Output the [x, y] coordinate of the center of the cell containing the given text.  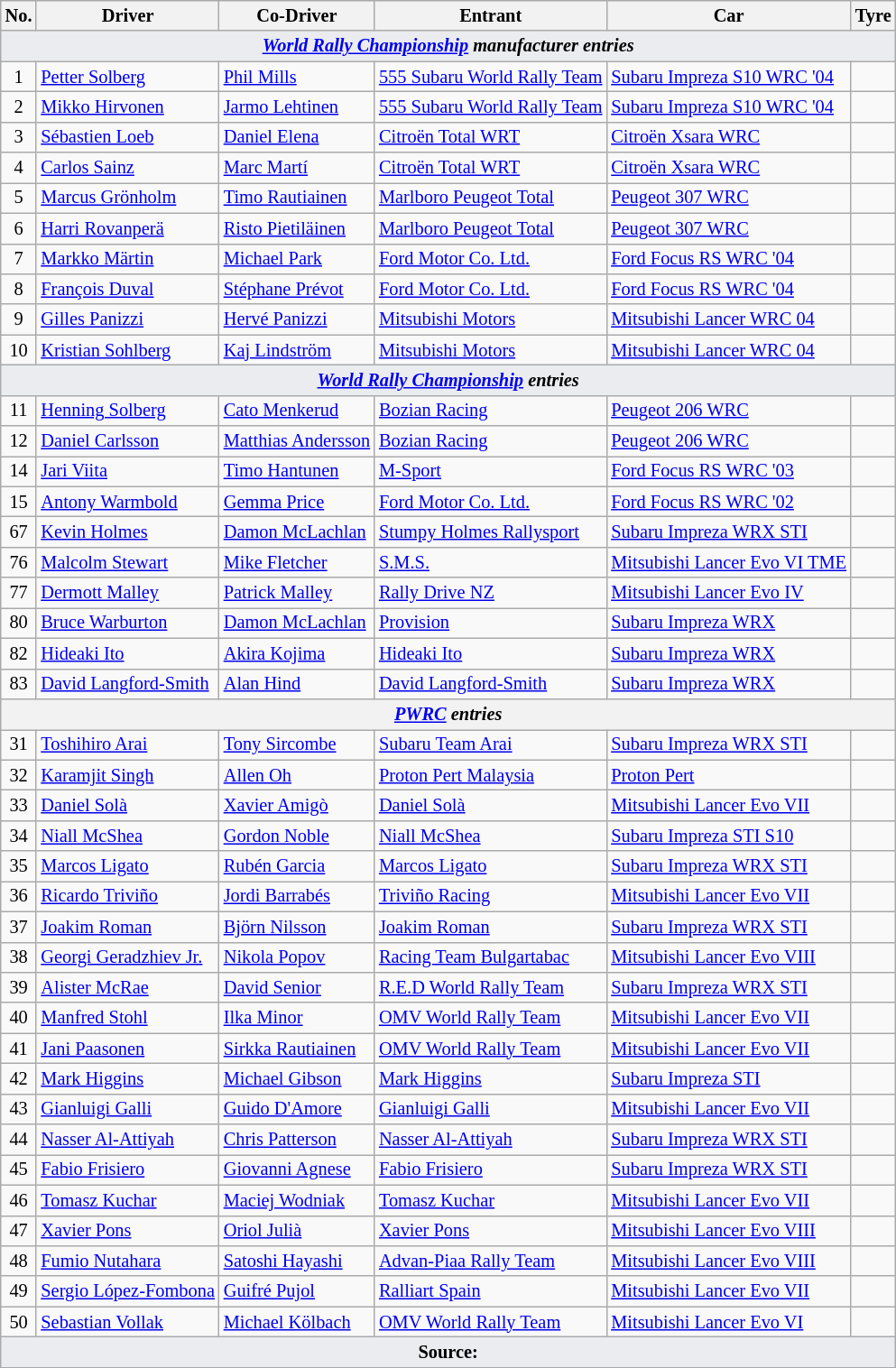
Hervé Panizzi [297, 319]
Gilles Panizzi [127, 319]
48 [19, 1261]
82 [19, 653]
Stéphane Prévot [297, 289]
Ricardo Triviño [127, 896]
15 [19, 502]
Mike Fletcher [297, 562]
Kristian Sohlberg [127, 350]
2 [19, 106]
Henning Solberg [127, 411]
33 [19, 805]
Carlos Sainz [127, 168]
Advan-Piaa Rally Team [491, 1261]
Kevin Holmes [127, 531]
31 [19, 744]
Antony Warmbold [127, 502]
Ralliart Spain [491, 1291]
Mitsubishi Lancer Evo IV [729, 593]
Allen Oh [297, 775]
Source: [448, 1352]
Subaru Team Arai [491, 744]
Marc Martí [297, 168]
Matthias Andersson [297, 441]
80 [19, 623]
83 [19, 684]
7 [19, 259]
40 [19, 1018]
45 [19, 1169]
12 [19, 441]
Timo Rautiainen [297, 198]
R.E.D World Rally Team [491, 987]
Dermott Malley [127, 593]
Car [729, 15]
PWRC entries [448, 714]
Ford Focus RS WRC '02 [729, 502]
Alister McRae [127, 987]
Chris Patterson [297, 1140]
Guifré Pujol [297, 1291]
44 [19, 1140]
37 [19, 927]
David Senior [297, 987]
Michael Kölbach [297, 1322]
Alan Hind [297, 684]
6 [19, 228]
43 [19, 1109]
Tyre [873, 15]
9 [19, 319]
Oriol Julià [297, 1231]
35 [19, 866]
Sébastien Loeb [127, 137]
Gemma Price [297, 502]
Stumpy Holmes Rallysport [491, 531]
47 [19, 1231]
Patrick Malley [297, 593]
Proton Pert [729, 775]
Fumio Nutahara [127, 1261]
Xavier Amigò [297, 805]
Marcus Grönholm [127, 198]
Driver [127, 15]
Nikola Popov [297, 957]
67 [19, 531]
46 [19, 1200]
M-Sport [491, 471]
76 [19, 562]
Björn Nilsson [297, 927]
34 [19, 836]
World Rally Championship entries [448, 380]
Bruce Warburton [127, 623]
No. [19, 15]
Ilka Minor [297, 1018]
Phil Mills [297, 77]
Racing Team Bulgartabac [491, 957]
Cato Menkerud [297, 411]
77 [19, 593]
3 [19, 137]
Jarmo Lehtinen [297, 106]
Daniel Carlsson [127, 441]
Daniel Elena [297, 137]
Georgi Geradzhiev Jr. [127, 957]
Triviño Racing [491, 896]
Kaj Lindström [297, 350]
Sebastian Vollak [127, 1322]
38 [19, 957]
Mitsubishi Lancer Evo VI TME [729, 562]
Malcolm Stewart [127, 562]
Jari Viita [127, 471]
50 [19, 1322]
Maciej Wodniak [297, 1200]
Guido D'Amore [297, 1109]
Mikko Hirvonen [127, 106]
32 [19, 775]
11 [19, 411]
Jordi Barrabés [297, 896]
Harri Rovanperä [127, 228]
8 [19, 289]
4 [19, 168]
Akira Kojima [297, 653]
Satoshi Hayashi [297, 1261]
39 [19, 987]
World Rally Championship manufacturer entries [448, 46]
Risto Pietiläinen [297, 228]
36 [19, 896]
Ford Focus RS WRC '03 [729, 471]
Jani Paasonen [127, 1049]
Michael Gibson [297, 1078]
Karamjit Singh [127, 775]
Rally Drive NZ [491, 593]
Manfred Stohl [127, 1018]
Tony Sircombe [297, 744]
Giovanni Agnese [297, 1169]
14 [19, 471]
Gordon Noble [297, 836]
Entrant [491, 15]
5 [19, 198]
Markko Märtin [127, 259]
Michael Park [297, 259]
Sirkka Rautiainen [297, 1049]
41 [19, 1049]
49 [19, 1291]
Co-Driver [297, 15]
Mitsubishi Lancer Evo VI [729, 1322]
Subaru Impreza STI S10 [729, 836]
42 [19, 1078]
1 [19, 77]
François Duval [127, 289]
Sergio López-Fombona [127, 1291]
Toshihiro Arai [127, 744]
S.M.S. [491, 562]
Rubén Garcia [297, 866]
Timo Hantunen [297, 471]
Provision [491, 623]
Proton Pert Malaysia [491, 775]
Subaru Impreza STI [729, 1078]
Petter Solberg [127, 77]
10 [19, 350]
